Identify which cell holds the provided text, then report its [X, Y] central coordinate. 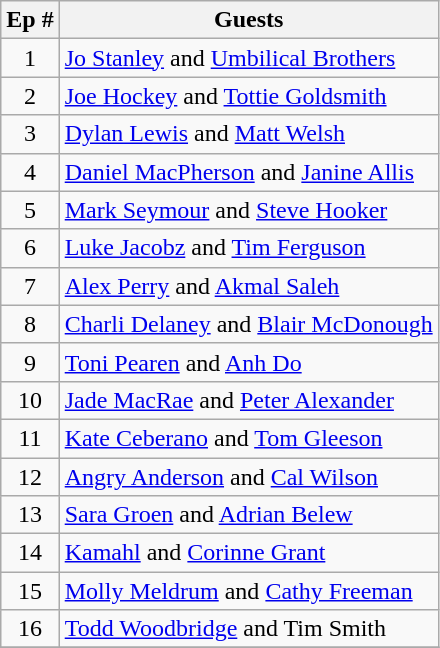
Molly Meldrum and Cathy Freeman [248, 591]
4 [30, 172]
Guests [248, 20]
Kate Ceberano and Tom Gleeson [248, 438]
Sara Groen and Adrian Belew [248, 515]
16 [30, 629]
Dylan Lewis and Matt Welsh [248, 134]
Alex Perry and Akmal Saleh [248, 286]
Daniel MacPherson and Janine Allis [248, 172]
3 [30, 134]
15 [30, 591]
Charli Delaney and Blair McDonough [248, 324]
Mark Seymour and Steve Hooker [248, 210]
Luke Jacobz and Tim Ferguson [248, 248]
6 [30, 248]
13 [30, 515]
14 [30, 553]
Jade MacRae and Peter Alexander [248, 400]
5 [30, 210]
Todd Woodbridge and Tim Smith [248, 629]
Ep # [30, 20]
2 [30, 96]
8 [30, 324]
Angry Anderson and Cal Wilson [248, 477]
Jo Stanley and Umbilical Brothers [248, 58]
12 [30, 477]
7 [30, 286]
Kamahl and Corinne Grant [248, 553]
Toni Pearen and Anh Do [248, 362]
1 [30, 58]
10 [30, 400]
11 [30, 438]
Joe Hockey and Tottie Goldsmith [248, 96]
9 [30, 362]
